Return (X, Y) of the center of cell containing provided text 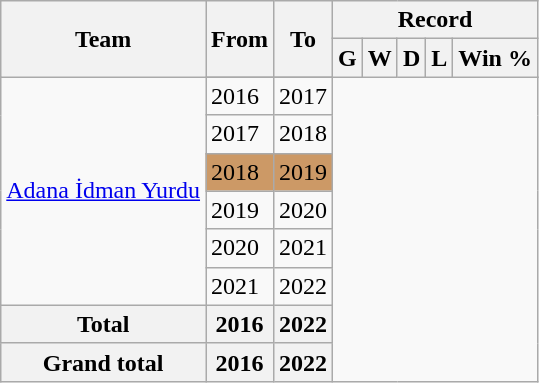
Record (436, 20)
G (348, 58)
L (440, 58)
From (240, 39)
Adana İdman Yurdu (104, 191)
Win % (496, 58)
W (380, 58)
Grand total (104, 362)
Team (104, 39)
D (411, 58)
To (302, 39)
Total (104, 324)
